Extract the (X, Y) coordinate from the center of the cell holding the provided text.  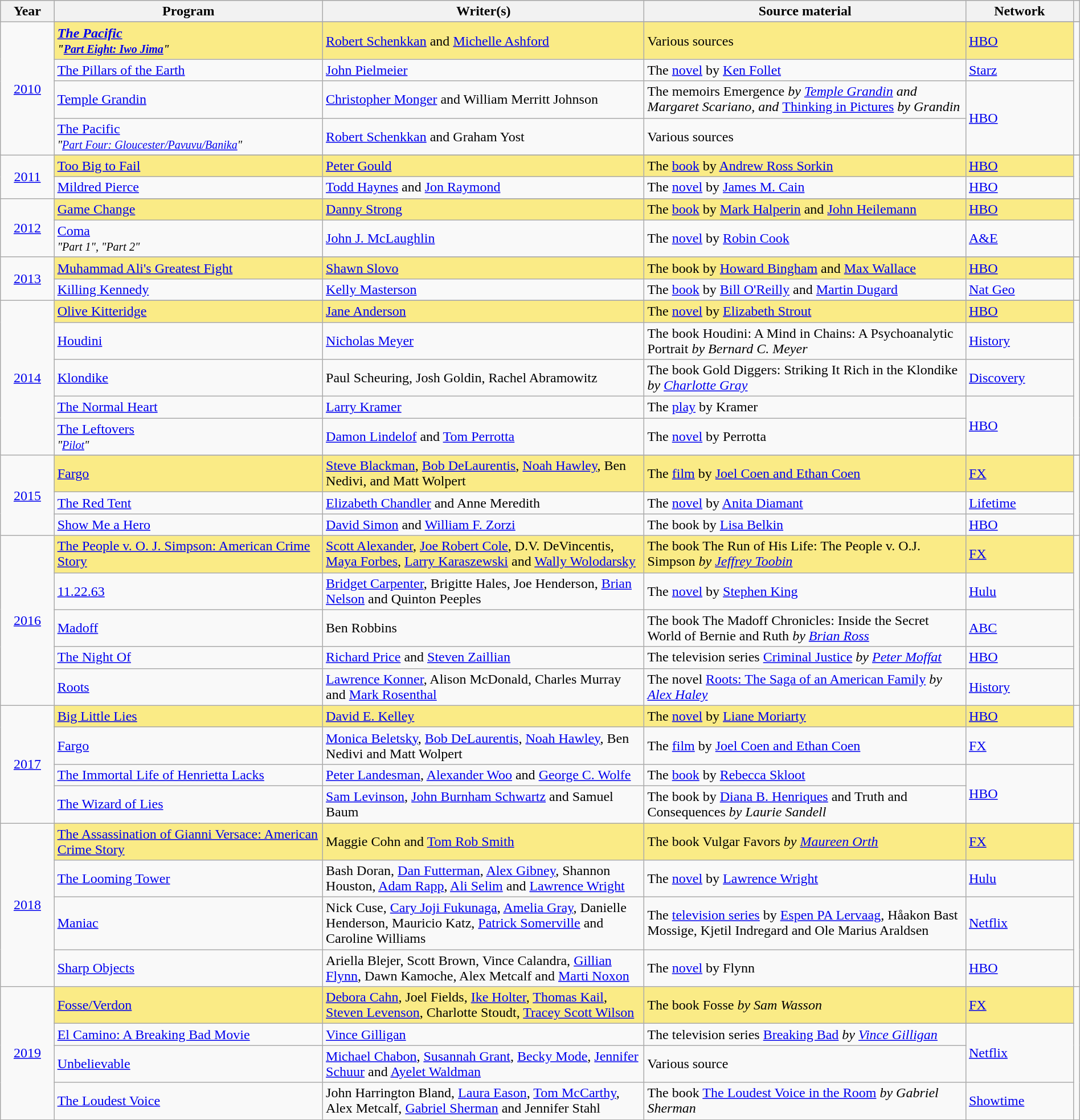
Houdini (188, 341)
The book The Madoff Chronicles: Inside the Secret World of Bernie and Ruth by Brian Ross (805, 628)
Kelly Masterson (484, 289)
Network (1020, 11)
John J. McLaughlin (484, 238)
Writer(s) (484, 11)
The Looming Tower (188, 878)
Robert Schenkkan and Michelle Ashford (484, 41)
The Night Of (188, 657)
John Harrington Bland, Laura Eason, Tom McCarthy, Alex Metcalf, Gabriel Sherman and Jennifer Stahl (484, 1101)
2016 (27, 620)
Madoff (188, 628)
The novel by Ken Follet (805, 70)
Paul Scheuring, Josh Goldin, Rachel Abramowitz (484, 378)
Ben Robbins (484, 628)
2015 (27, 496)
The novel by Anita Diamant (805, 503)
Shawn Slovo (484, 268)
Jane Anderson (484, 311)
Lifetime (1020, 503)
The novel Roots: The Saga of an American Family by Alex Haley (805, 687)
The book Vulgar Favors by Maureen Orth (805, 841)
2014 (27, 377)
John Pielmeier (484, 70)
Lawrence Konner, Alison McDonald, Charles Murray and Mark Rosenthal (484, 687)
Showtime (1020, 1101)
El Camino: A Breaking Bad Movie (188, 1035)
Bash Doran, Dan Futterman, Alex Gibney, Shannon Houston, Adam Rapp, Ali Selim and Lawrence Wright (484, 878)
Danny Strong (484, 209)
Source material (805, 11)
Discovery (1020, 378)
The book by Rebecca Skloot (805, 775)
The book by Bill O'Reilly and Martin Dugard (805, 289)
The book by Howard Bingham and Max Wallace (805, 268)
Ariella Blejer, Scott Brown, Vince Calandra, Gillian Flynn, Dawn Kamoche, Alex Metcalf and Marti Noxon (484, 968)
Maggie Cohn and Tom Rob Smith (484, 841)
The Loudest Voice (188, 1101)
Christopher Monger and William Merritt Johnson (484, 99)
Program (188, 11)
2018 (27, 905)
Coma"Part 1", "Part 2" (188, 238)
Roots (188, 687)
The television series Criminal Justice by Peter Moffat (805, 657)
Fosse/Verdon (188, 1005)
Temple Grandin (188, 99)
2019 (27, 1053)
The television series by Espen PA Lervaag, Håakon Bast Mossige, Kjetil Indregard and Ole Marius Araldsen (805, 923)
The book by Diana B. Henriques and Truth and Consequences by Laurie Sandell (805, 804)
Olive Kitteridge (188, 311)
2017 (27, 764)
Mildred Pierce (188, 187)
The novel by James M. Cain (805, 187)
The Normal Heart (188, 407)
2013 (27, 279)
Debora Cahn, Joel Fields, Ike Holter, Thomas Kail, Steven Levenson, Charlotte Stoudt, Tracey Scott Wilson (484, 1005)
Richard Price and Steven Zaillian (484, 657)
Muhammad Ali's Greatest Fight (188, 268)
Monica Beletsky, Bob DeLaurentis, Noah Hawley, Ben Nedivi and Matt Wolpert (484, 745)
The Pacific"Part Four: Gloucester/Pavuvu/Banika" (188, 137)
The Wizard of Lies (188, 804)
Nicholas Meyer (484, 341)
Nat Geo (1020, 289)
Steve Blackman, Bob DeLaurentis, Noah Hawley, Ben Nedivi, and Matt Wolpert (484, 474)
2012 (27, 228)
2010 (27, 89)
Peter Landesman, Alexander Woo and George C. Wolfe (484, 775)
The book Gold Diggers: Striking It Rich in the Klondike by Charlotte Gray (805, 378)
Unbelievable (188, 1064)
The novel by Stephen King (805, 591)
The novel by Robin Cook (805, 238)
The novel by Elizabeth Strout (805, 311)
The Pillars of the Earth (188, 70)
The book The Run of His Life: The People v. O.J. Simpson by Jeffrey Toobin (805, 554)
The Pacific"Part Eight: Iwo Jima" (188, 41)
The memoirs Emergence by Temple Grandin and Margaret Scariano, and Thinking in Pictures by Grandin (805, 99)
The novel by Perrotta (805, 436)
David E. Kelley (484, 716)
Killing Kennedy (188, 289)
Todd Haynes and Jon Raymond (484, 187)
The book Houdini: A Mind in Chains: A Psychoanalytic Portrait by Bernard C. Meyer (805, 341)
Too Big to Fail (188, 166)
The book by Andrew Ross Sorkin (805, 166)
Year (27, 11)
The Red Tent (188, 503)
Bridget Carpenter, Brigitte Hales, Joe Henderson, Brian Nelson and Quinton Peeples (484, 591)
Starz (1020, 70)
ABC (1020, 628)
Nick Cuse, Cary Joji Fukunaga, Amelia Gray, Danielle Henderson, Mauricio Katz, Patrick Somerville and Caroline Williams (484, 923)
Maniac (188, 923)
11.22.63 (188, 591)
Show Me a Hero (188, 525)
Michael Chabon, Susannah Grant, Becky Mode, Jennifer Schuur and Ayelet Waldman (484, 1064)
Sharp Objects (188, 968)
Elizabeth Chandler and Anne Meredith (484, 503)
Damon Lindelof and Tom Perrotta (484, 436)
Robert Schenkkan and Graham Yost (484, 137)
The novel by Flynn (805, 968)
2011 (27, 177)
Larry Kramer (484, 407)
Sam Levinson, John Burnham Schwartz and Samuel Baum (484, 804)
A&E (1020, 238)
The novel by Lawrence Wright (805, 878)
The Leftovers"Pilot" (188, 436)
Klondike (188, 378)
Game Change (188, 209)
The Assassination of Gianni Versace: American Crime Story (188, 841)
The novel by Liane Moriarty (805, 716)
The play by Kramer (805, 407)
The book by Mark Halperin and John Heilemann (805, 209)
The book by Lisa Belkin (805, 525)
Vince Gilligan (484, 1035)
David Simon and William F. Zorzi (484, 525)
The book The Loudest Voice in the Room by Gabriel Sherman (805, 1101)
The Immortal Life of Henrietta Lacks (188, 775)
The People v. O. J. Simpson: American Crime Story (188, 554)
Peter Gould (484, 166)
Various source (805, 1064)
Scott Alexander, Joe Robert Cole, D.V. DeVincentis, Maya Forbes, Larry Karaszewski and Wally Wolodarsky (484, 554)
The book Fosse by Sam Wasson (805, 1005)
The television series Breaking Bad by Vince Gilligan (805, 1035)
Big Little Lies (188, 716)
